Scan for the cell matching the given text and deliver its (X, Y) coordinate at center. 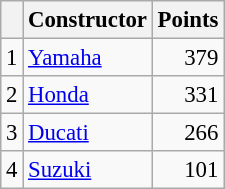
Suzuki (88, 170)
Yamaha (88, 58)
2 (12, 95)
4 (12, 170)
Honda (88, 95)
331 (188, 95)
101 (188, 170)
379 (188, 58)
Ducati (88, 133)
Points (188, 20)
1 (12, 58)
266 (188, 133)
3 (12, 133)
Constructor (88, 20)
